Provide the [x, y] coordinate of the cell's center where the given text is located.  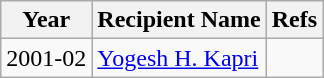
Refs [294, 20]
Year [46, 20]
Yogesh H. Kapri [179, 58]
Recipient Name [179, 20]
2001-02 [46, 58]
